Extract the (X, Y) coordinate from the center of the cell holding the provided text.  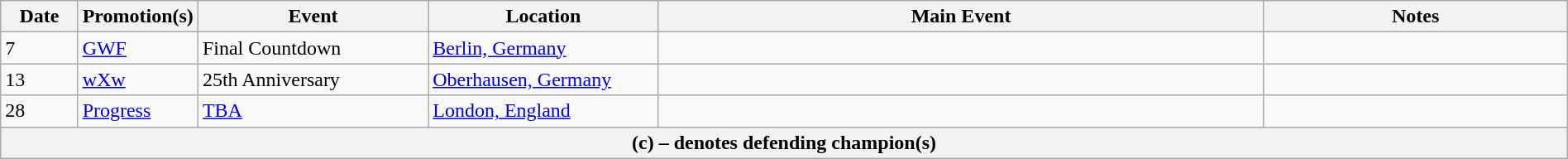
Date (40, 17)
Progress (137, 111)
TBA (313, 111)
Promotion(s) (137, 17)
Notes (1416, 17)
wXw (137, 79)
Location (543, 17)
Final Countdown (313, 48)
7 (40, 48)
London, England (543, 111)
GWF (137, 48)
13 (40, 79)
25th Anniversary (313, 79)
Event (313, 17)
Berlin, Germany (543, 48)
28 (40, 111)
(c) – denotes defending champion(s) (784, 142)
Main Event (961, 17)
Oberhausen, Germany (543, 79)
